Detect which cell encompasses the target text, then output its (X, Y) center coordinate. 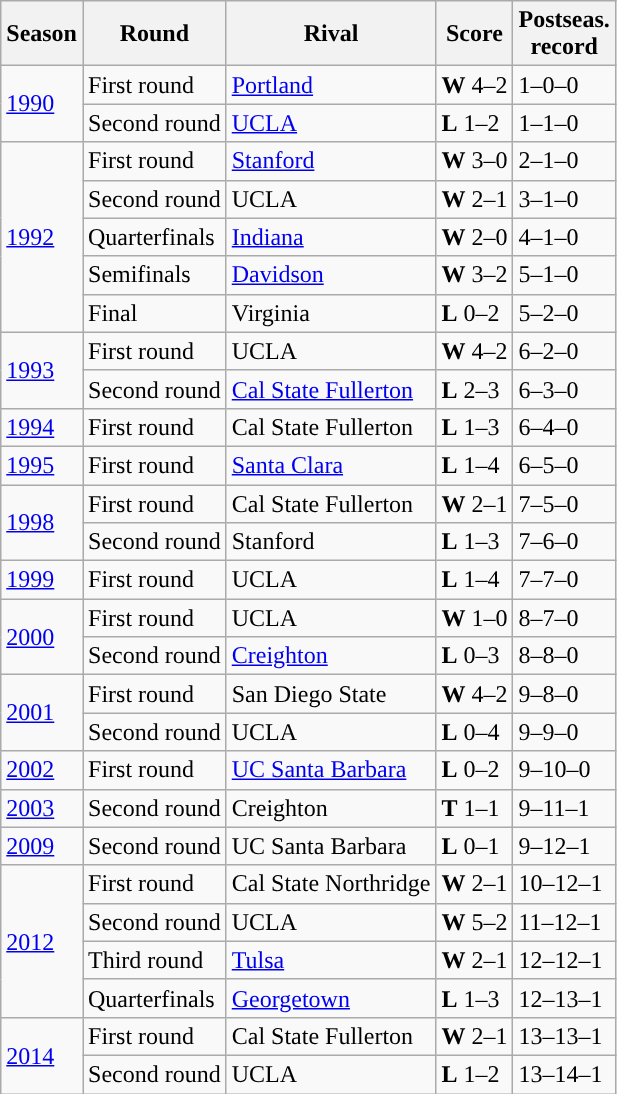
Georgetown (331, 998)
6–4–0 (564, 427)
2–1–0 (564, 161)
13–14–1 (564, 1074)
2001 (42, 713)
Santa Clara (331, 465)
W 5–2 (474, 922)
10–12–1 (564, 884)
6–3–0 (564, 389)
W 1–0 (474, 618)
5–1–0 (564, 275)
2009 (42, 846)
11–12–1 (564, 922)
9–8–0 (564, 694)
L 2–3 (474, 389)
W 3–0 (474, 161)
Cal State Northridge (331, 884)
Tulsa (331, 960)
1993 (42, 370)
5–2–0 (564, 313)
Season (42, 34)
1998 (42, 522)
6–5–0 (564, 465)
Portland (331, 85)
12–13–1 (564, 998)
Indiana (331, 237)
1–1–0 (564, 123)
9–11–1 (564, 808)
7–5–0 (564, 503)
1–0–0 (564, 85)
7–6–0 (564, 542)
1995 (42, 465)
T 1–1 (474, 808)
Rival (331, 34)
7–7–0 (564, 580)
1994 (42, 427)
W 2–0 (474, 237)
9–9–0 (564, 732)
2002 (42, 770)
9–12–1 (564, 846)
Third round (154, 960)
2000 (42, 637)
1990 (42, 104)
Semifinals (154, 275)
Postseas.record (564, 34)
W 3–2 (474, 275)
4–1–0 (564, 237)
Virginia (331, 313)
L 0–3 (474, 656)
8–7–0 (564, 618)
1999 (42, 580)
L 0–4 (474, 732)
3–1–0 (564, 199)
8–8–0 (564, 656)
Round (154, 34)
L 0–1 (474, 846)
6–2–0 (564, 351)
Score (474, 34)
2003 (42, 808)
Final (154, 313)
9–10–0 (564, 770)
Davidson (331, 275)
2014 (42, 1055)
13–13–1 (564, 1036)
2012 (42, 941)
San Diego State (331, 694)
1992 (42, 237)
12–12–1 (564, 960)
